Search for the cell housing the specified text and yield its (X, Y) center coordinate. 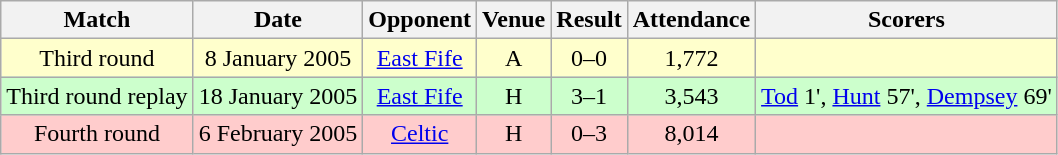
0–3 (589, 134)
18 January 2005 (278, 96)
Match (97, 20)
Third round (97, 58)
8,014 (691, 134)
Tod 1', Hunt 57', Dempsey 69' (907, 96)
Venue (514, 20)
3–1 (589, 96)
0–0 (589, 58)
Fourth round (97, 134)
1,772 (691, 58)
Scorers (907, 20)
Result (589, 20)
Attendance (691, 20)
3,543 (691, 96)
Opponent (420, 20)
Date (278, 20)
Third round replay (97, 96)
A (514, 58)
Celtic (420, 134)
8 January 2005 (278, 58)
6 February 2005 (278, 134)
